Pinpoint the cell where the given text exists, returning its [X, Y] midpoint coordinate. 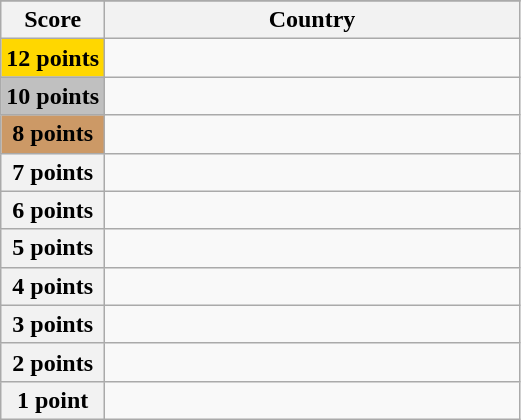
8 points [53, 134]
1 point [53, 400]
7 points [53, 172]
Country [312, 20]
10 points [53, 96]
6 points [53, 210]
4 points [53, 286]
2 points [53, 362]
Score [53, 20]
5 points [53, 248]
12 points [53, 58]
3 points [53, 324]
